Extract the (X, Y) coordinate from the center of the cell holding the provided text.  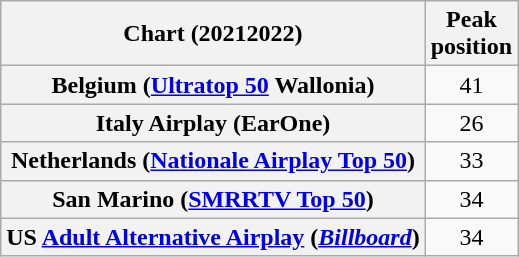
Italy Airplay (EarOne) (213, 123)
US Adult Alternative Airplay (Billboard) (213, 237)
Chart (20212022) (213, 34)
26 (471, 123)
Belgium (Ultratop 50 Wallonia) (213, 85)
41 (471, 85)
Peakposition (471, 34)
Netherlands (Nationale Airplay Top 50) (213, 161)
San Marino (SMRRTV Top 50) (213, 199)
33 (471, 161)
